Capture the cell that displays the provided text and extract its [X, Y] central coordinate. 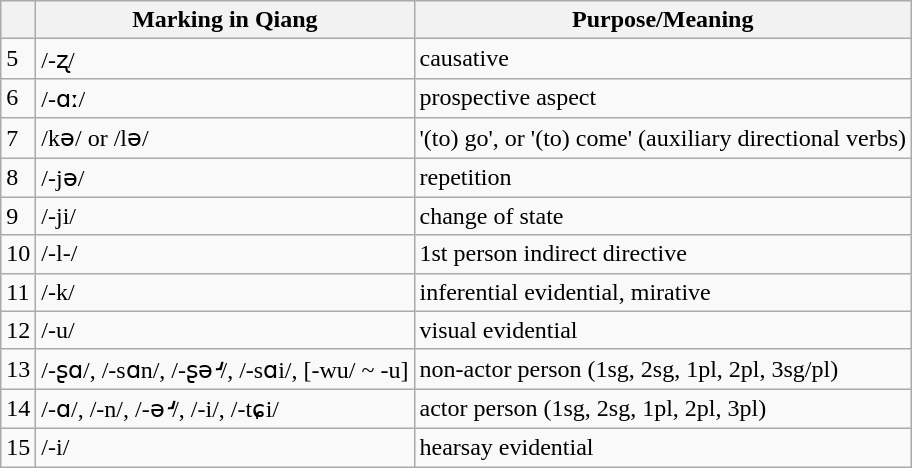
'(to) go', or '(to) come' (auxiliary directional verbs) [663, 138]
6 [18, 98]
/-i/ [225, 447]
1st person indirect directive [663, 254]
7 [18, 138]
causative [663, 59]
/-u/ [225, 330]
hearsay evidential [663, 447]
/-k/ [225, 292]
/-ʐ/ [225, 59]
/-l-/ [225, 254]
13 [18, 369]
change of state [663, 216]
12 [18, 330]
/-ji/ [225, 216]
10 [18, 254]
visual evidential [663, 330]
inferential evidential, mirative [663, 292]
repetition [663, 178]
/-ɑː/ [225, 98]
/kə/ or /lə/ [225, 138]
8 [18, 178]
/-jə/ [225, 178]
9 [18, 216]
11 [18, 292]
5 [18, 59]
14 [18, 409]
15 [18, 447]
non-actor person (1sg, 2sg, 1pl, 2pl, 3sg/pl) [663, 369]
Purpose/Meaning [663, 20]
/-ɑ/, /-n/, /-əʴ/, /-i/, /-tɕi/ [225, 409]
/-ʂɑ/, /-sɑn/, /-ʂəʴ/, /-sɑi/, [-wu/ ~ -u] [225, 369]
prospective aspect [663, 98]
Marking in Qiang [225, 20]
actor person (1sg, 2sg, 1pl, 2pl, 3pl) [663, 409]
